Find where the given text appears and provide that cell's center as (X, Y) coordinate. 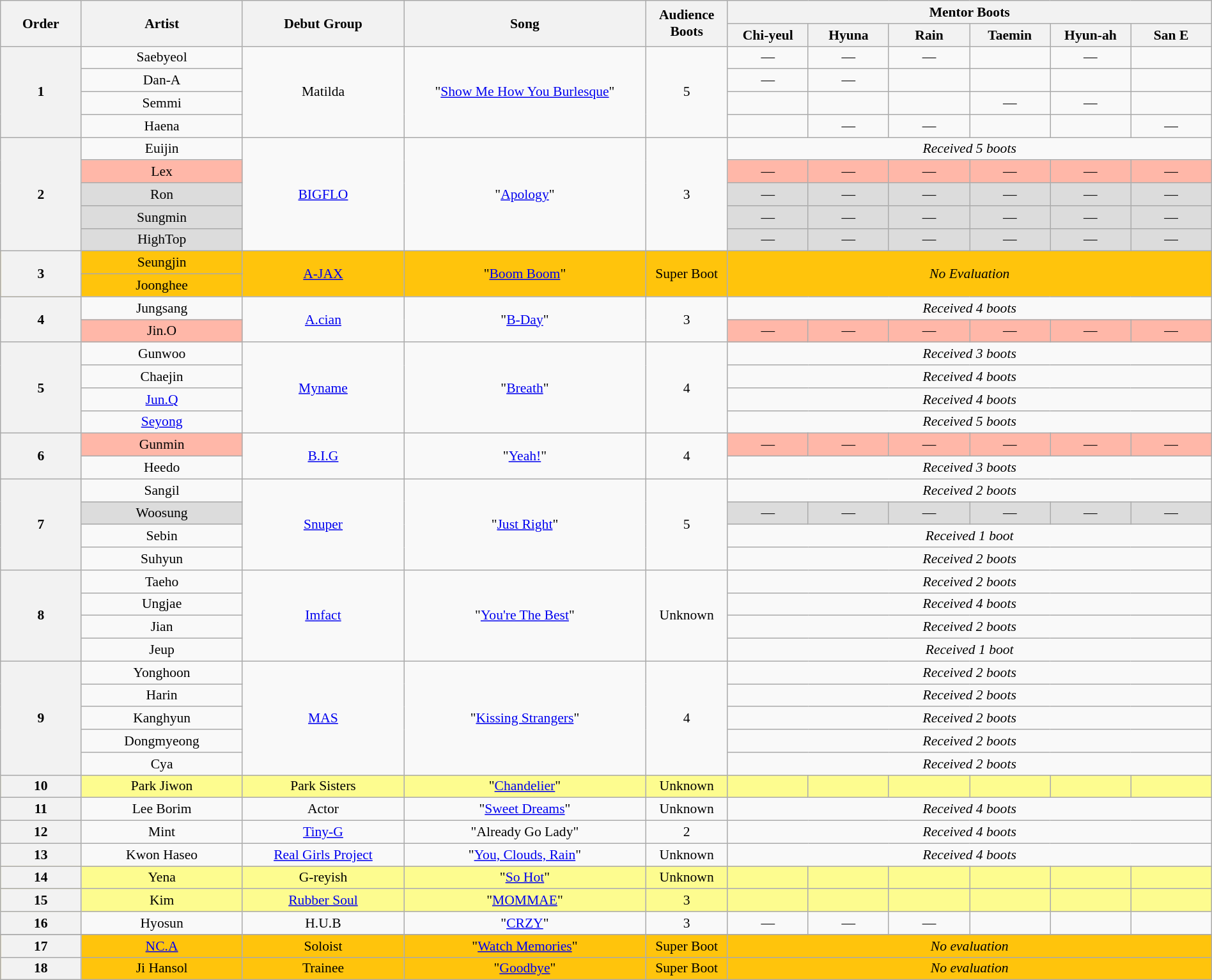
A.cian (323, 320)
Sebin (162, 536)
Trainee (323, 968)
Kwon Haseo (162, 855)
Soloist (323, 946)
Jian (162, 627)
"Apology" (525, 194)
Harin (162, 696)
8 (41, 616)
B.I.G (323, 456)
Imfact (323, 616)
Taeho (162, 582)
17 (41, 946)
Ungjae (162, 604)
Gunmin (162, 445)
Chaejin (162, 377)
Cya (162, 764)
A-JAX (323, 274)
Artist (162, 23)
HighTop (162, 240)
Gunwoo (162, 354)
Hyosun (162, 923)
15 (41, 901)
16 (41, 923)
"Show Me How You Burlesque" (525, 91)
Hyuna (848, 35)
12 (41, 832)
"Goodbye" (525, 968)
Seyong (162, 422)
Snuper (323, 524)
Park Jiwon (162, 786)
"Sweet Dreams" (525, 809)
G-reyish (323, 878)
Debut Group (323, 23)
"Yeah!" (525, 456)
"Chandelier" (525, 786)
Hyun-ah (1091, 35)
Park Sisters (323, 786)
10 (41, 786)
Order (41, 23)
Lee Borim (162, 809)
"So Hot" (525, 878)
Jun.Q (162, 400)
H.U.B (323, 923)
Yena (162, 878)
Rain (929, 35)
14 (41, 878)
"MOMMAE" (525, 901)
Woosung (162, 513)
"CRZY" (525, 923)
18 (41, 968)
"B-Day" (525, 320)
Seungjin (162, 263)
San E (1171, 35)
Suhyun (162, 559)
Dan-A (162, 81)
Ron (162, 194)
"Watch Memories" (525, 946)
Taemin (1010, 35)
BIGFLO (323, 194)
NC.A (162, 946)
Jungsang (162, 308)
"Boom Boom" (525, 274)
Mentor Boots (969, 12)
Tiny-G (323, 832)
Matilda (323, 91)
Dongmyeong (162, 741)
Kim (162, 901)
Jeup (162, 650)
Mint (162, 832)
Joonghee (162, 286)
1 (41, 91)
Sangil (162, 490)
"Kissing Strangers" (525, 718)
Song (525, 23)
Semmi (162, 104)
Myname (323, 388)
Chi-yeul (768, 35)
Haena (162, 126)
"You're The Best" (525, 616)
Euijin (162, 149)
11 (41, 809)
"Breath" (525, 388)
"You, Clouds, Rain" (525, 855)
Ji Hansol (162, 968)
No Evaluation (969, 274)
Jin.O (162, 331)
Kanghyun (162, 719)
Sungmin (162, 217)
Lex (162, 172)
Audience Boots (687, 23)
Rubber Soul (323, 901)
9 (41, 718)
Heedo (162, 468)
"Already Go Lady" (525, 832)
Saebyeol (162, 58)
7 (41, 524)
"Just Right" (525, 524)
MAS (323, 718)
Yonghoon (162, 673)
13 (41, 855)
Actor (323, 809)
6 (41, 456)
Real Girls Project (323, 855)
